Determine the [X, Y] coordinate at the center of the cell enclosing the given text.  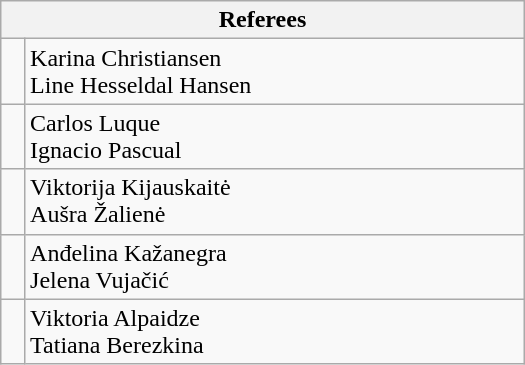
Anđelina KažanegraJelena Vujačić [275, 266]
Viktoria AlpaidzeTatiana Berezkina [275, 332]
Karina ChristiansenLine Hesseldal Hansen [275, 72]
Viktorija KijauskaitėAušra Žalienė [275, 202]
Referees [263, 20]
Carlos LuqueIgnacio Pascual [275, 136]
